Search for the cell housing the specified text and yield its [X, Y] center coordinate. 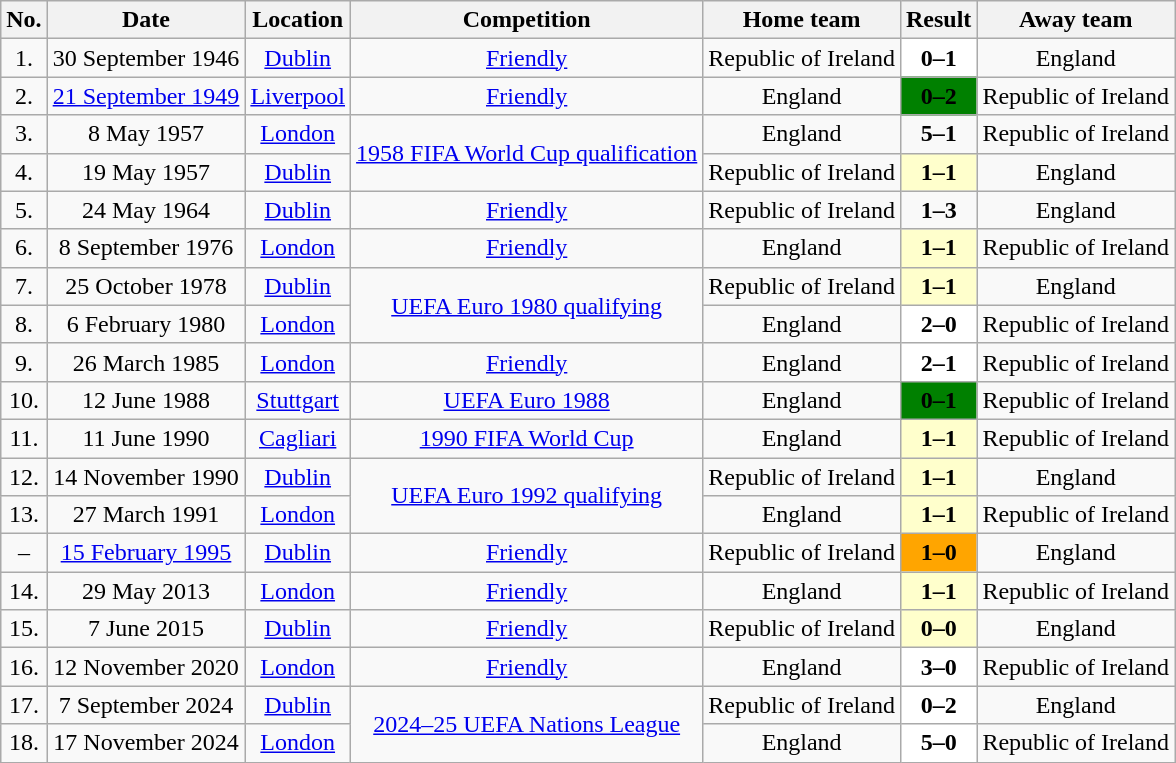
4. [24, 172]
No. [24, 20]
7. [24, 286]
12. [24, 477]
8 September 1976 [146, 248]
Stuttgart [298, 400]
9. [24, 362]
26 March 1985 [146, 362]
1–0 [938, 553]
– [24, 553]
21 September 1949 [146, 96]
2. [24, 96]
17. [24, 705]
12 November 2020 [146, 667]
Away team [1076, 20]
30 September 1946 [146, 58]
18. [24, 743]
3. [24, 134]
Date [146, 20]
1990 FIFA World Cup [527, 438]
14. [24, 591]
12 June 1988 [146, 400]
7 June 2015 [146, 629]
2024–25 UEFA Nations League [527, 724]
25 October 1978 [146, 286]
Competition [527, 20]
19 May 1957 [146, 172]
3–0 [938, 667]
13. [24, 515]
10. [24, 400]
Home team [802, 20]
17 November 2024 [146, 743]
UEFA Euro 1992 qualifying [527, 496]
1. [24, 58]
6. [24, 248]
5–1 [938, 134]
Location [298, 20]
24 May 1964 [146, 210]
15. [24, 629]
1958 FIFA World Cup qualification [527, 153]
Liverpool [298, 96]
0–0 [938, 629]
29 May 2013 [146, 591]
UEFA Euro 1988 [527, 400]
2–0 [938, 324]
6 February 1980 [146, 324]
15 February 1995 [146, 553]
Cagliari [298, 438]
27 March 1991 [146, 515]
1–3 [938, 210]
UEFA Euro 1980 qualifying [527, 305]
5. [24, 210]
2–1 [938, 362]
11 June 1990 [146, 438]
16. [24, 667]
5–0 [938, 743]
14 November 1990 [146, 477]
7 September 2024 [146, 705]
8. [24, 324]
11. [24, 438]
8 May 1957 [146, 134]
Result [938, 20]
